Find where the given text appears and provide that cell's center as (X, Y) coordinate. 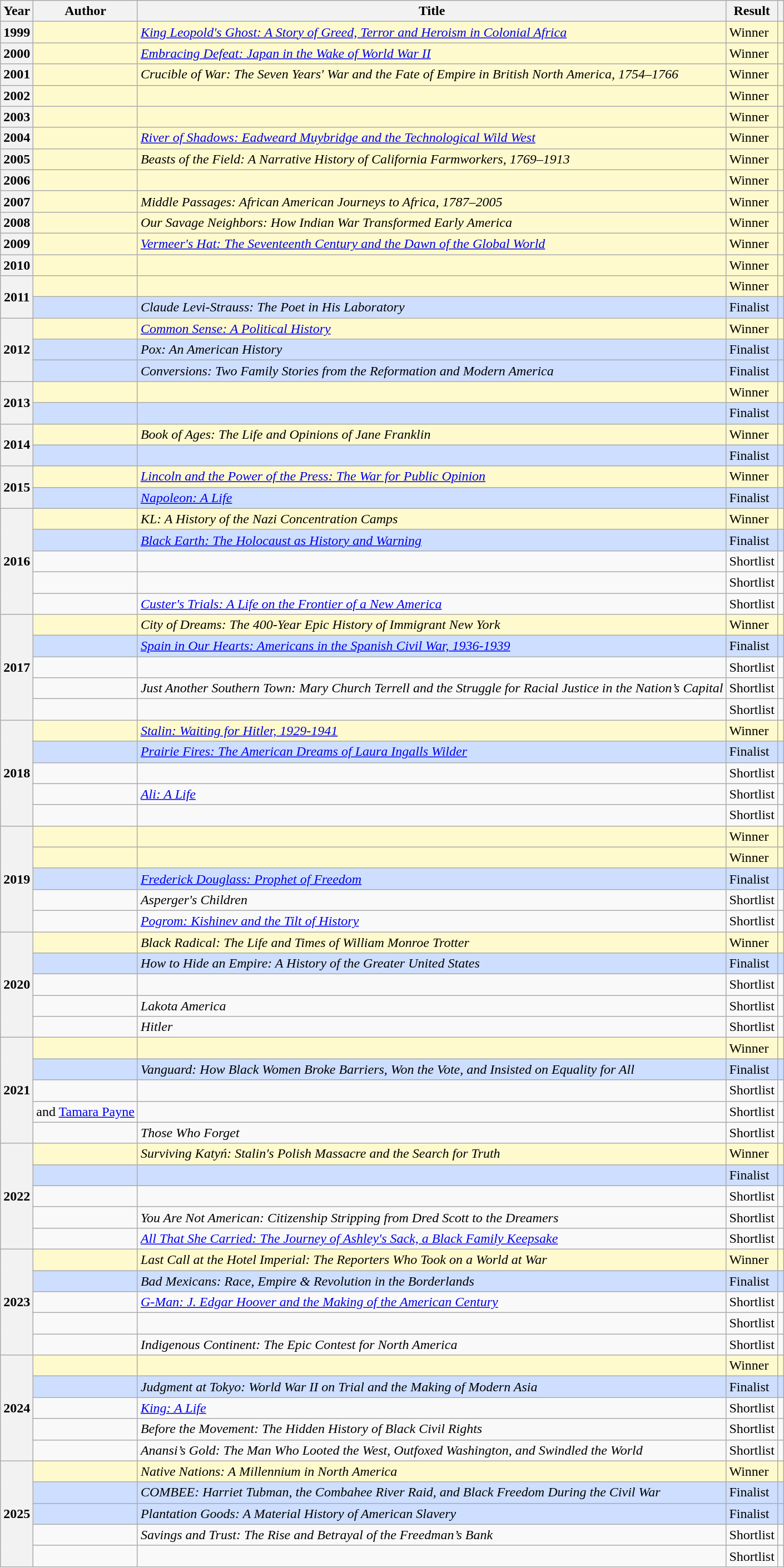
Title (431, 11)
2025 (17, 1514)
Crucible of War: The Seven Years' War and the Fate of Empire in British North America, 1754–1766 (431, 75)
2003 (17, 117)
Pogrom: Kishinev and the Tilt of History (431, 921)
Anansi’s Gold: The Man Who Looted the West, Outfoxed Washington, and Swindled the World (431, 1450)
Year (17, 11)
Vermeer's Hat: The Seventeenth Century and the Dawn of the Global World (431, 244)
River of Shadows: Eadweard Muybridge and the Technological Wild West (431, 138)
Plantation Goods: A Material History of American Slavery (431, 1514)
Result (752, 11)
Hitler (431, 1027)
2002 (17, 96)
2004 (17, 138)
Black Radical: The Life and Times of William Monroe Trotter (431, 943)
Those Who Forget (431, 1133)
Native Nations: A Millennium in North America (431, 1471)
and Tamara Payne (86, 1112)
2024 (17, 1408)
Author (86, 11)
Napoleon: A Life (431, 498)
2005 (17, 159)
Embracing Defeat: Japan in the Wake of World War II (431, 53)
2023 (17, 1302)
2000 (17, 53)
Claude Levi-Strauss: The Poet in His Laboratory (431, 308)
2009 (17, 244)
2012 (17, 350)
2015 (17, 487)
Lincoln and the Power of the Press: The War for Public Opinion (431, 477)
Vanguard: How Black Women Broke Barriers, Won the Vote, and Insisted on Equality for All (431, 1069)
1999 (17, 32)
City of Dreams: The 400-Year Epic History of Immigrant New York (431, 625)
Black Earth: The Holocaust as History and Warning (431, 540)
Savings and Trust: The Rise and Betrayal of the Freedman’s Bank (431, 1535)
King: A Life (431, 1408)
Just Another Southern Town: Mary Church Terrell and the Struggle for Racial Justice in the Nation’s Capital (431, 688)
Lakota America (431, 1006)
Bad Mexicans: Race, Empire & Revolution in the Borderlands (431, 1281)
2006 (17, 180)
Asperger's Children (431, 900)
Middle Passages: African American Journeys to Africa, 1787–2005 (431, 201)
2016 (17, 561)
Spain in Our Hearts: Americans in the Spanish Civil War, 1936-1939 (431, 646)
Pox: An American History (431, 350)
All That She Carried: The Journey of Ashley's Sack, a Black Family Keepsake (431, 1238)
King Leopold's Ghost: A Story of Greed, Terror and Heroism in Colonial Africa (431, 32)
2018 (17, 773)
2010 (17, 265)
2014 (17, 445)
Custer's Trials: A Life on the Frontier of a New America (431, 603)
2022 (17, 1196)
Surviving Katyń: Stalin's Polish Massacre and the Search for Truth (431, 1154)
Book of Ages: The Life and Opinions of Jane Franklin (431, 434)
KL: A History of the Nazi Concentration Camps (431, 519)
How to Hide an Empire: A History of the Greater United States (431, 964)
Stalin: Waiting for Hitler, 1929-1941 (431, 731)
Ali: A Life (431, 794)
Judgment at Tokyo: World War II on Trial and the Making of Modern Asia (431, 1387)
2007 (17, 201)
You Are Not American: Citizenship Stripping from Dred Scott to the Dreamers (431, 1217)
2008 (17, 222)
Prairie Fires: The American Dreams of Laura Ingalls Wilder (431, 752)
2011 (17, 297)
2001 (17, 75)
G-Man: J. Edgar Hoover and the Making of the American Century (431, 1302)
Common Sense: A Political History (431, 329)
2013 (17, 403)
Last Call at the Hotel Imperial: The Reporters Who Took on a World at War (431, 1259)
2017 (17, 667)
Our Savage Neighbors: How Indian War Transformed Early America (431, 222)
COMBEE: Harriet Tubman, the Combahee River Raid, and Black Freedom During the Civil War (431, 1492)
Beasts of the Field: A Narrative History of California Farmworkers, 1769–1913 (431, 159)
2019 (17, 879)
Conversions: Two Family Stories from the Reformation and Modern America (431, 371)
2020 (17, 985)
Before the Movement: The Hidden History of Black Civil Rights (431, 1429)
2021 (17, 1090)
Frederick Douglass: Prophet of Freedom (431, 879)
Indigenous Continent: The Epic Contest for North America (431, 1345)
